Output the [X, Y] coordinate of the center of the cell containing the given text.  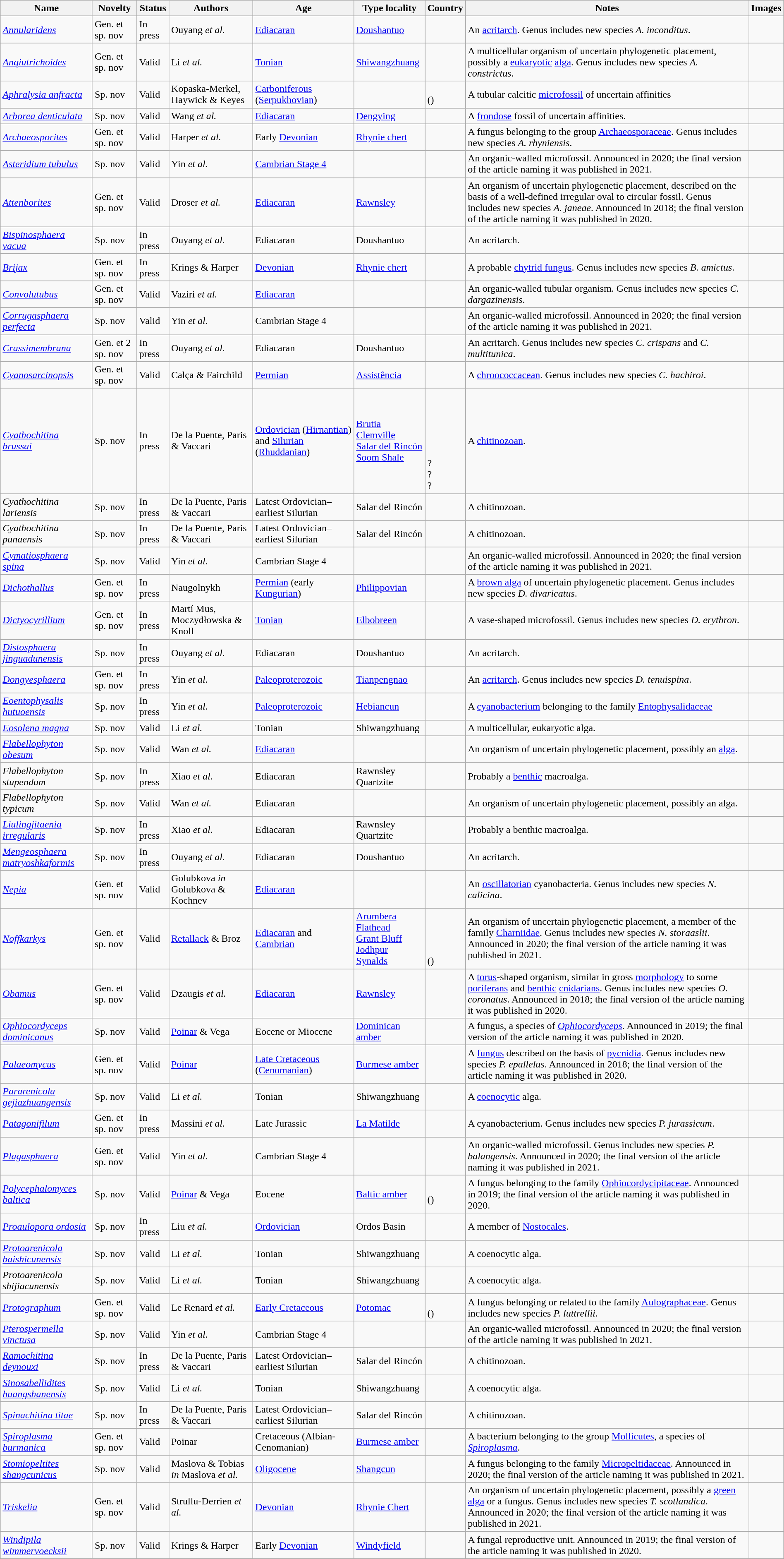
Kopaska-Merkel, Haywick & Keyes [211, 94]
Nepia [46, 890]
An acritarch. Genus includes new species C. crispans and C. multitunica. [607, 348]
Type locality [390, 8]
Crassimembrana [46, 348]
Harper et al. [211, 137]
Status [153, 8]
Dongyesphaera [46, 679]
Archaeosporites [46, 137]
Massini et al. [211, 1124]
Ordovician (Hirnantian) and Silurian (Rhuddanian) [304, 441]
Late Cretaceous (Cenomanian) [304, 1064]
Ordovician [304, 1226]
Permian [304, 375]
Images [766, 8]
Droser et al. [211, 202]
Protographum [46, 1307]
Rhynie Chert [390, 1507]
Novelty [115, 8]
Carboniferous (Serpukhovian) [304, 94]
??? [445, 441]
Philippovian [390, 588]
Spiroplasma burmanica [46, 1442]
Palaeomycus [46, 1064]
Protoarenicola baishicunensis [46, 1254]
Eocene [304, 1194]
Cyathochitina punaensis [46, 534]
Eosolena magna [46, 728]
Flabellophyton obesum [46, 749]
Pararenicola gejiazhuangensis [46, 1096]
A member of Nostocales. [607, 1226]
Sinosabellidites huangshanensis [46, 1388]
Flabellophyton stupendum [46, 776]
A fungus belonging to the group Archaeosporaceae. Genus includes new species A. rhyniensis. [607, 137]
Convolutubus [46, 294]
An acritarch. Genus includes new species D. tenuispina. [607, 679]
Ophiocordyceps dominicanus [46, 1032]
A multicellular, eukaryotic alga. [607, 728]
Baltic amber [390, 1194]
Noffkarkys [46, 939]
A probable chytrid fungus. Genus includes new species B. amictus. [607, 267]
Dictyocyrillium [46, 620]
Authors [211, 8]
Aphralysia anfracta [46, 94]
Distosphaera jinguadunensis [46, 653]
Proaulopora ordosia [46, 1226]
La Matilde [390, 1124]
Ordos Basin [390, 1226]
A fungal reproductive unit. Announced in 2019; the final version of the article naming it was published in 2020. [607, 1545]
Strullu-Derrien et al. [211, 1507]
Elbobreen [390, 620]
Late Jurassic [304, 1124]
Asteridium tubulus [46, 164]
A cyanobacterium belonging to the family Entophysalidaceae [607, 707]
Ediacaran and Cambrian [304, 939]
Annularidens [46, 30]
Hebiancun [390, 707]
Obamus [46, 994]
An oscillatorian cyanobacteria. Genus includes new species N. calicina. [607, 890]
Mengeosphaera matryoshkaformis [46, 856]
Corrugasphaera perfecta [46, 321]
Windipila wimmervoecksii [46, 1545]
Anqiutrichoides [46, 62]
A chroococcacean. Genus includes new species C. hachiroi. [607, 375]
A fungus belonging or related to the family Aulographaceae. Genus includes new species P. luttrellii. [607, 1307]
A tubular calcitic microfossil of uncertain affinities [607, 94]
An acritarch. Genus includes new species A. inconditus. [607, 30]
Dzaugis et al. [211, 994]
Tianpengnao [390, 679]
Stomiopeltites shangcunicus [46, 1469]
A brown alga of uncertain phylogenetic placement. Genus includes new species D. divaricatus. [607, 588]
Le Renard et al. [211, 1307]
Country [445, 8]
Polycephalomyces baltica [46, 1194]
Arborea denticulata [46, 116]
Calça & Fairchild [211, 375]
BrutiaClemvilleSalar del RincónSoom Shale [390, 441]
Potomac [390, 1307]
An organic-walled tubular organism. Genus includes new species C. dargazinensis. [607, 294]
Cretaceous (Albian-Cenomanian) [304, 1442]
Shangcun [390, 1469]
Name [46, 8]
A fungus belonging to the family Ophiocordycipitaceae. Announced in 2019; the final version of the article naming it was published in 2020. [607, 1194]
A vase-shaped microfossil. Genus includes new species D. erythron. [607, 620]
Gen. et 2 sp. nov [115, 348]
Windyfield [390, 1545]
A cyanobacterium. Genus includes new species P. jurassicum. [607, 1124]
Triskelia [46, 1507]
Dichothallus [46, 588]
Liulingjitaenia irregularis [46, 830]
Oligocene [304, 1469]
Age [304, 8]
Eoentophysalis hutuoensis [46, 707]
Plagasphaera [46, 1156]
Assistência [390, 375]
Cyanosarcinopsis [46, 375]
ArumberaFlatheadGrant BluffJodhpurSynalds [390, 939]
Attenborites [46, 202]
Cyathochitina lariensis [46, 507]
Bispinosphaera vacua [46, 240]
Early Cretaceous [304, 1307]
Notes [607, 8]
Cyathochitina brussai [46, 441]
Patagonifilum [46, 1124]
Vaziri et al. [211, 294]
Golubkova in Golubkova & Kochnev [211, 890]
A multicellular organism of uncertain phylogenetic placement, possibly a eukaryotic alga. Genus includes new species A. constrictus. [607, 62]
A frondose fossil of uncertain affinities. [607, 116]
Martí Mus, Moczydłowska & Knoll [211, 620]
Ramochitina deynouxi [46, 1361]
Retallack & Broz [211, 939]
Cymatiosphaera spina [46, 561]
Protoarenicola shijiacunensis [46, 1280]
Naugolnykh [211, 588]
Liu et al. [211, 1226]
A bacterium belonging to the group Mollicutes, a species of Spiroplasma. [607, 1442]
Pterospermella vinctusa [46, 1334]
Maslova & Tobias in Maslova et al. [211, 1469]
Flabellophyton typicum [46, 803]
Permian (early Kungurian) [304, 588]
Eocene or Miocene [304, 1032]
Spinachitina titae [46, 1415]
A fungus belonging to the family Micropeltidaceae. Announced in 2020; the final version of the article naming it was published in 2021. [607, 1469]
A fungus, a species of Ophiocordyceps. Announced in 2019; the final version of the article naming it was published in 2020. [607, 1032]
Brijax [46, 267]
Wang et al. [211, 116]
Dominican amber [390, 1032]
Dengying [390, 116]
